Locate the cell with the specified text and output its (X, Y) center coordinate. 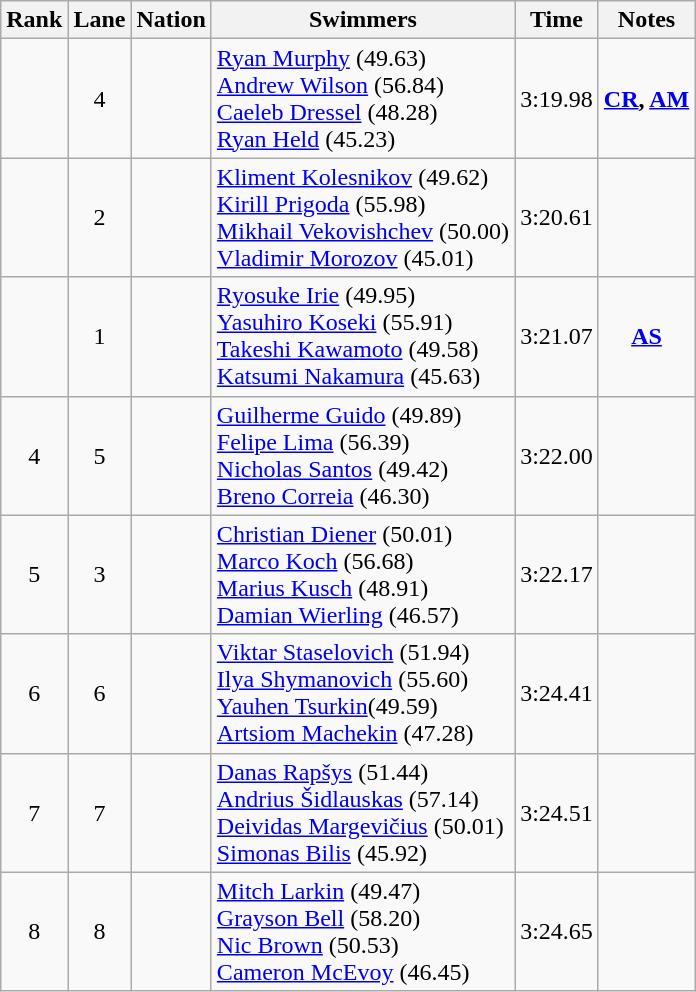
3:22.17 (557, 574)
3:24.51 (557, 812)
Mitch Larkin (49.47)Grayson Bell (58.20)Nic Brown (50.53)Cameron McEvoy (46.45) (362, 932)
3:21.07 (557, 336)
Ryosuke Irie (49.95)Yasuhiro Koseki (55.91)Takeshi Kawamoto (49.58)Katsumi Nakamura (45.63) (362, 336)
Time (557, 20)
Notes (646, 20)
Viktar Staselovich (51.94)Ilya Shymanovich (55.60)Yauhen Tsurkin(49.59)Artsiom Machekin (47.28) (362, 694)
Nation (171, 20)
3 (100, 574)
AS (646, 336)
CR, AM (646, 98)
Kliment Kolesnikov (49.62)Kirill Prigoda (55.98)Mikhail Vekovishchev (50.00)Vladimir Morozov (45.01) (362, 218)
Ryan Murphy (49.63)Andrew Wilson (56.84)Caeleb Dressel (48.28)Ryan Held (45.23) (362, 98)
Lane (100, 20)
3:19.98 (557, 98)
3:24.65 (557, 932)
Guilherme Guido (49.89)Felipe Lima (56.39)Nicholas Santos (49.42)Breno Correia (46.30) (362, 456)
Rank (34, 20)
3:22.00 (557, 456)
1 (100, 336)
Swimmers (362, 20)
3:24.41 (557, 694)
3:20.61 (557, 218)
Christian Diener (50.01)Marco Koch (56.68)Marius Kusch (48.91)Damian Wierling (46.57) (362, 574)
2 (100, 218)
Danas Rapšys (51.44)Andrius Šidlauskas (57.14)Deividas Margevičius (50.01)Simonas Bilis (45.92) (362, 812)
